Detect which cell encompasses the target text, then output its (X, Y) center coordinate. 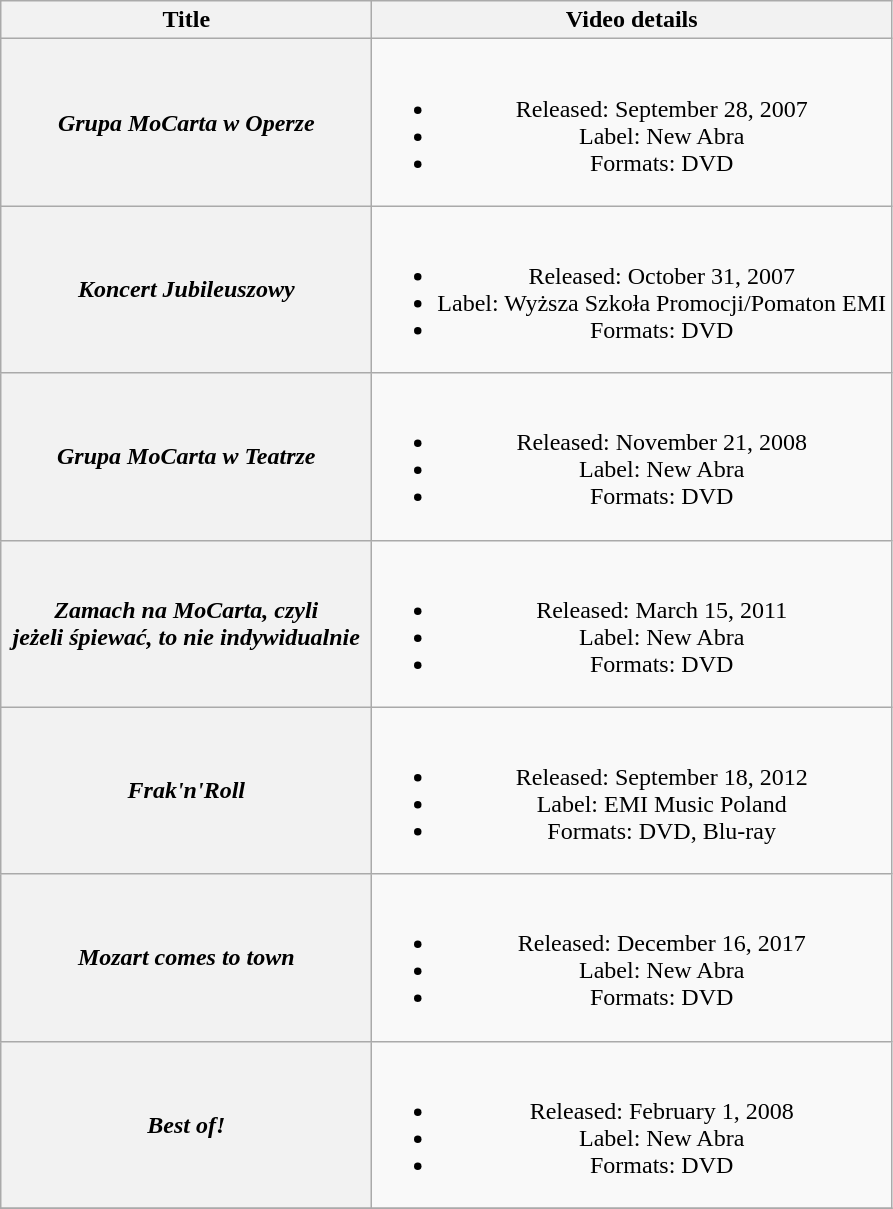
Mozart comes to town (186, 958)
Released: October 31, 2007Label: Wyższa Szkoła Promocji/Pomaton EMIFormats: DVD (632, 290)
Released: September 18, 2012Label: EMI Music PolandFormats: DVD, Blu-ray (632, 790)
Best of! (186, 1124)
Released: September 28, 2007Label: New AbraFormats: DVD (632, 122)
Title (186, 20)
Grupa MoCarta w Operze (186, 122)
Released: March 15, 2011Label: New AbraFormats: DVD (632, 624)
Zamach na MoCarta, czylijeżeli śpiewać, to nie indywidualnie (186, 624)
Koncert Jubileuszowy (186, 290)
Released: February 1, 2008Label: New AbraFormats: DVD (632, 1124)
Released: November 21, 2008Label: New AbraFormats: DVD (632, 456)
Frak'n'Roll (186, 790)
Released: December 16, 2017Label: New AbraFormats: DVD (632, 958)
Grupa MoCarta w Teatrze (186, 456)
Video details (632, 20)
